Scan for the cell matching the given text and deliver its [x, y] coordinate at center. 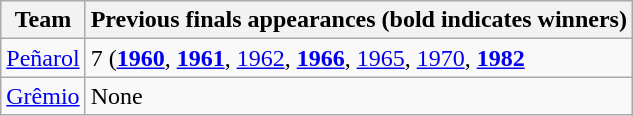
Peñarol [43, 58]
Previous finals appearances (bold indicates winners) [358, 20]
None [358, 96]
7 (1960, 1961, 1962, 1966, 1965, 1970, 1982 [358, 58]
Team [43, 20]
Grêmio [43, 96]
